Output the [x, y] coordinate of the center of the cell containing the given text.  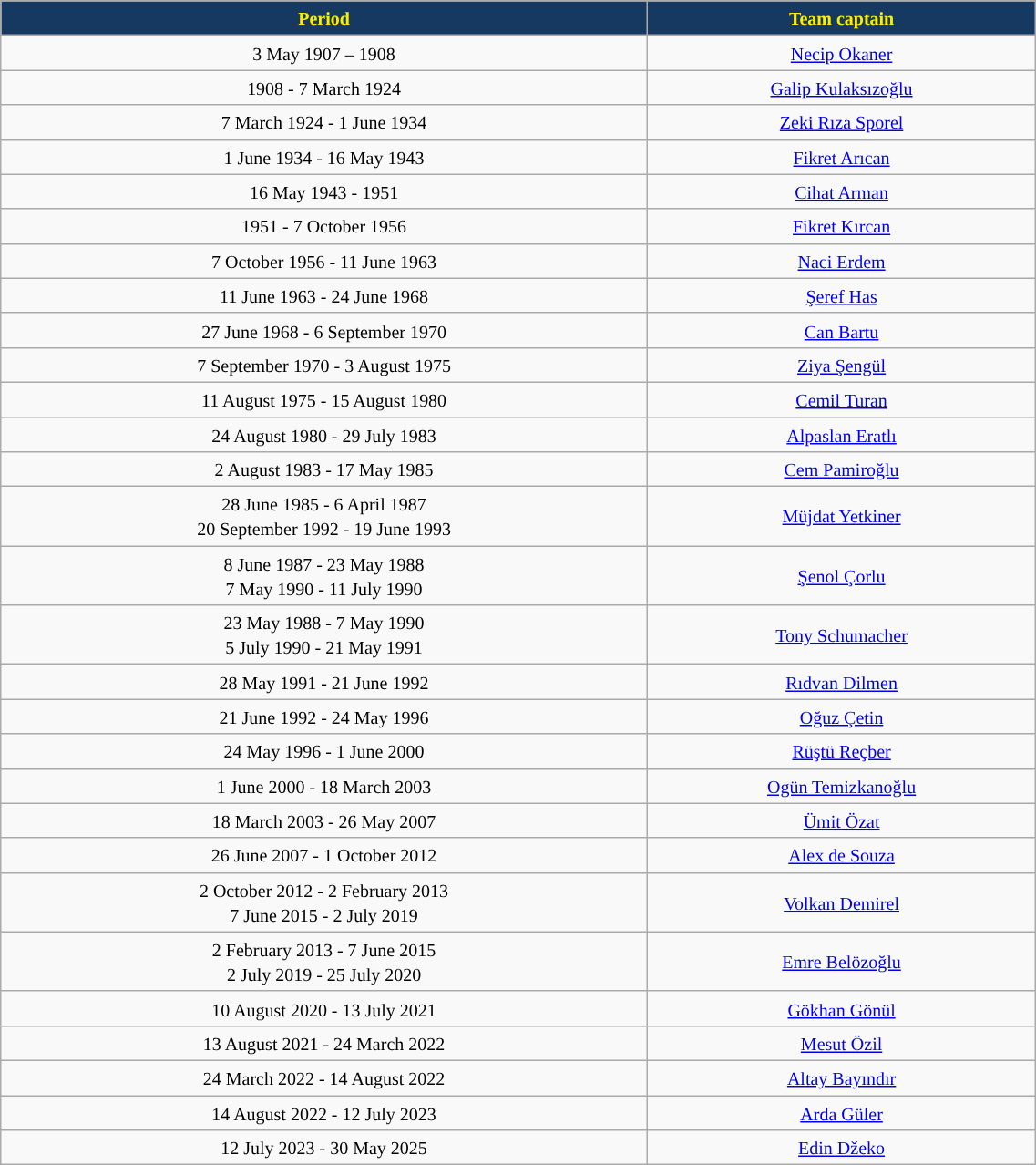
2 October 2012 - 2 February 20137 June 2015 - 2 July 2019 [324, 902]
Naci Erdem [842, 261]
Müjdat Yetkiner [842, 516]
8 June 1987 - 23 May 19887 May 1990 - 11 July 1990 [324, 576]
Şenol Çorlu [842, 576]
10 August 2020 - 13 July 2021 [324, 1008]
28 June 1985 - 6 April 198720 September 1992 - 19 June 1993 [324, 516]
11 June 1963 - 24 June 1968 [324, 295]
18 March 2003 - 26 May 2007 [324, 820]
3 May 1907 – 1908 [324, 53]
7 March 1924 - 1 June 1934 [324, 122]
1908 - 7 March 1924 [324, 88]
Ogün Temizkanoğlu [842, 786]
24 August 1980 - 29 July 1983 [324, 435]
11 August 1975 - 15 August 1980 [324, 399]
Alex de Souza [842, 855]
Zeki Rıza Sporel [842, 122]
Tony Schumacher [842, 634]
14 August 2022 - 12 July 2023 [324, 1113]
Galip Kulaksızoğlu [842, 88]
Mesut Özil [842, 1043]
1951 - 7 October 1956 [324, 226]
Volkan Demirel [842, 902]
21 June 1992 - 24 May 1996 [324, 717]
2 February 2013 - 7 June 20152 July 2019 - 25 July 2020 [324, 961]
Rıdvan Dilmen [842, 682]
7 September 1970 - 3 August 1975 [324, 365]
Altay Bayındır [842, 1077]
Oğuz Çetin [842, 717]
2 August 1983 - 17 May 1985 [324, 469]
Şeref Has [842, 295]
23 May 1988 - 7 May 19905 July 1990 - 21 May 1991 [324, 634]
Gökhan Gönül [842, 1008]
Can Bartu [842, 330]
Rüştü Reçber [842, 751]
Cem Pamiroğlu [842, 469]
Cemil Turan [842, 399]
Ziya Şengül [842, 365]
27 June 1968 - 6 September 1970 [324, 330]
Team captain [842, 18]
Fikret Arıcan [842, 157]
13 August 2021 - 24 March 2022 [324, 1043]
Edin Džeko [842, 1148]
Alpaslan Eratlı [842, 435]
Arda Güler [842, 1113]
1 June 1934 - 16 May 1943 [324, 157]
24 March 2022 - 14 August 2022 [324, 1077]
Emre Belözoğlu [842, 961]
Ümit Özat [842, 820]
12 July 2023 - 30 May 2025 [324, 1148]
Period [324, 18]
7 October 1956 - 11 June 1963 [324, 261]
Fikret Kırcan [842, 226]
16 May 1943 - 1951 [324, 191]
28 May 1991 - 21 June 1992 [324, 682]
Necip Okaner [842, 53]
26 June 2007 - 1 October 2012 [324, 855]
1 June 2000 - 18 March 2003 [324, 786]
Cihat Arman [842, 191]
24 May 1996 - 1 June 2000 [324, 751]
